Pinpoint the cell where the given text exists, returning its (x, y) midpoint coordinate. 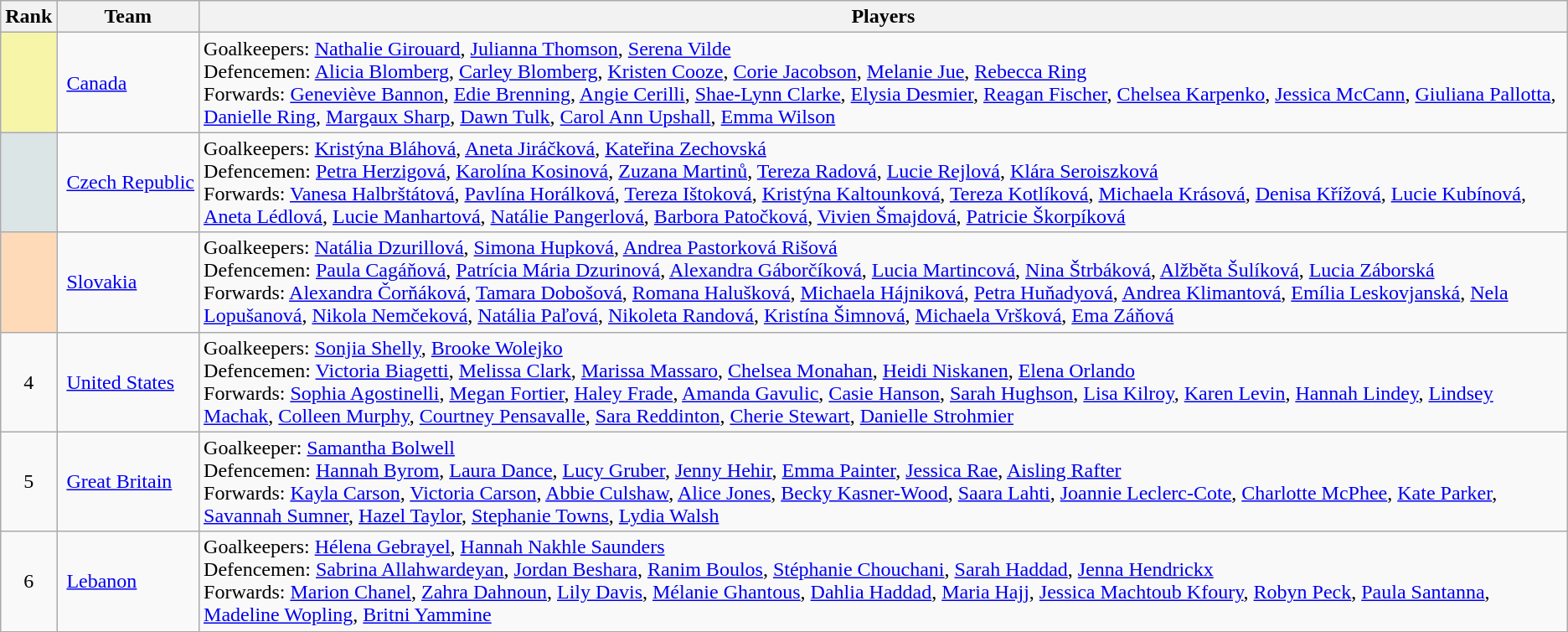
Team (128, 17)
Lebanon (128, 582)
Rank (28, 17)
4 (28, 382)
Players (884, 17)
Great Britain (128, 481)
6 (28, 582)
5 (28, 481)
Canada (128, 82)
Czech Republic (128, 183)
Slovakia (128, 282)
United States (128, 382)
